Determine the [x, y] coordinate at the center of the cell enclosing the given text.  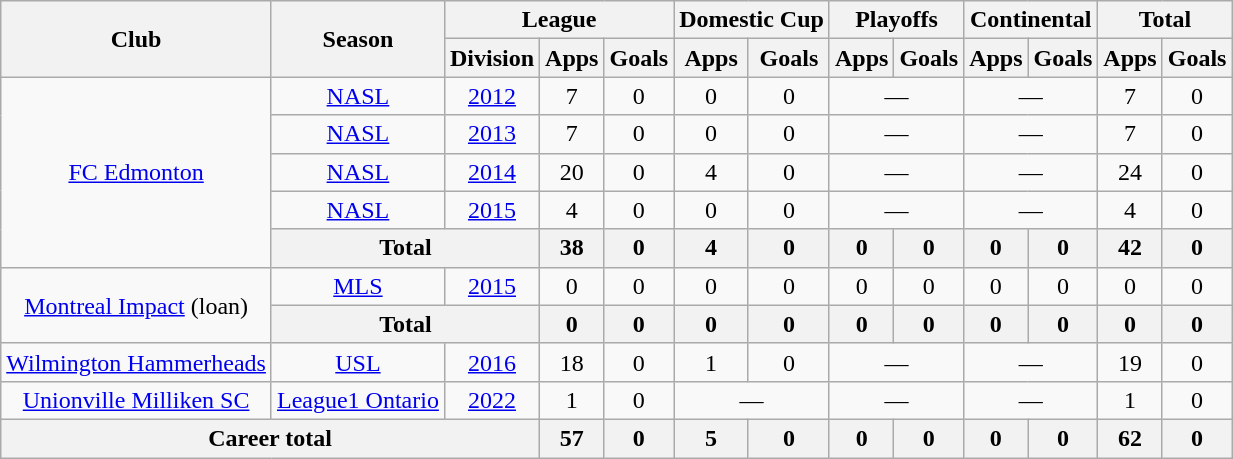
Playoffs [896, 20]
18 [572, 362]
38 [572, 248]
Wilmington Hammerheads [136, 362]
Career total [270, 438]
Continental [1031, 20]
57 [572, 438]
19 [1130, 362]
USL [358, 362]
2012 [492, 96]
Division [492, 58]
2013 [492, 134]
Club [136, 39]
Unionville Milliken SC [136, 400]
20 [572, 172]
24 [1130, 172]
2014 [492, 172]
2016 [492, 362]
2022 [492, 400]
42 [1130, 248]
Season [358, 39]
MLS [358, 286]
Montreal Impact (loan) [136, 305]
League1 Ontario [358, 400]
62 [1130, 438]
FC Edmonton [136, 172]
Domestic Cup [752, 20]
5 [712, 438]
League [558, 20]
